Capture the cell that displays the provided text and extract its [x, y] central coordinate. 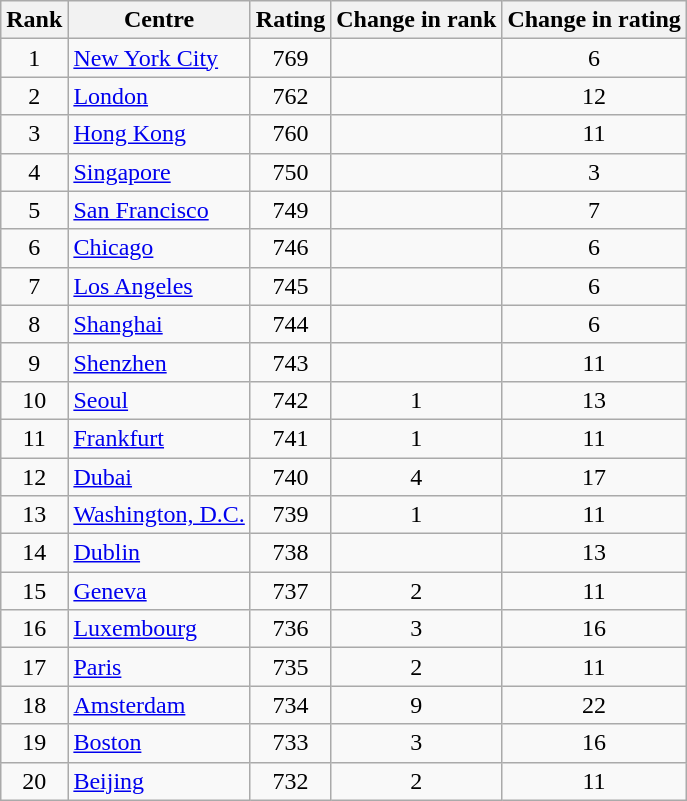
732 [290, 781]
10 [34, 400]
Beijing [159, 781]
Singapore [159, 172]
San Francisco [159, 210]
5 [34, 210]
19 [34, 743]
760 [290, 134]
22 [594, 705]
Seoul [159, 400]
734 [290, 705]
738 [290, 553]
Dublin [159, 553]
735 [290, 667]
742 [290, 400]
New York City [159, 58]
737 [290, 591]
London [159, 96]
740 [290, 477]
15 [34, 591]
Hong Kong [159, 134]
Change in rank [416, 20]
736 [290, 629]
746 [290, 248]
769 [290, 58]
Frankfurt [159, 438]
Shenzhen [159, 362]
749 [290, 210]
Boston [159, 743]
750 [290, 172]
762 [290, 96]
733 [290, 743]
8 [34, 324]
Dubai [159, 477]
744 [290, 324]
Los Angeles [159, 286]
739 [290, 515]
Centre [159, 20]
18 [34, 705]
741 [290, 438]
Washington, D.C. [159, 515]
Amsterdam [159, 705]
14 [34, 553]
Chicago [159, 248]
Paris [159, 667]
Geneva [159, 591]
745 [290, 286]
Shanghai [159, 324]
Luxembourg [159, 629]
Rating [290, 20]
20 [34, 781]
743 [290, 362]
Rank [34, 20]
Change in rating [594, 20]
